Return [X, Y] of the center of cell containing provided text 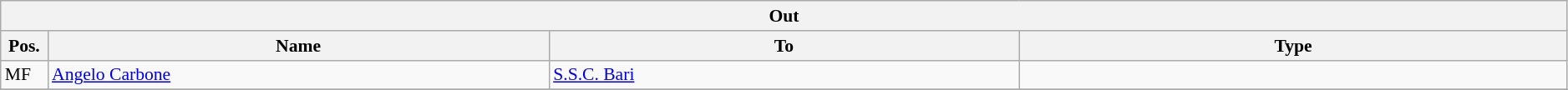
MF [24, 75]
Name [298, 46]
Angelo Carbone [298, 75]
Pos. [24, 46]
To [784, 46]
Type [1293, 46]
Out [784, 16]
S.S.C. Bari [784, 75]
